For the text-containing cell, return its midpoint in [X, Y] coordinate format. 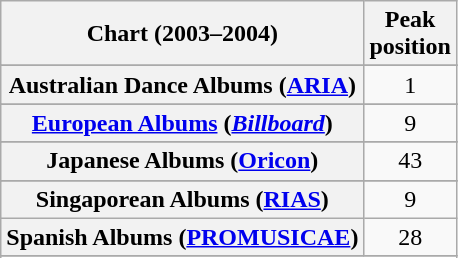
Spanish Albums (PROMUSICAE) [182, 237]
43 [410, 161]
Japanese Albums (Oricon) [182, 161]
1 [410, 85]
European Albums (Billboard) [182, 123]
Singaporean Albums (RIAS) [182, 199]
Australian Dance Albums (ARIA) [182, 85]
28 [410, 237]
Chart (2003–2004) [182, 34]
Peakposition [410, 34]
